Return the [X, Y] coordinate for the center point of the cell that contains the specified text.  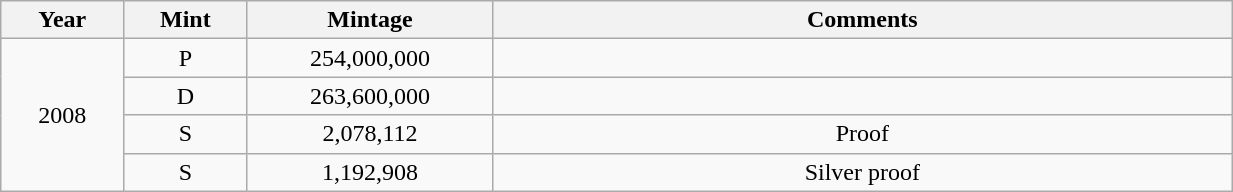
P [186, 58]
D [186, 96]
Year [62, 20]
Silver proof [862, 172]
Mintage [370, 20]
263,600,000 [370, 96]
Proof [862, 134]
1,192,908 [370, 172]
254,000,000 [370, 58]
Comments [862, 20]
Mint [186, 20]
2,078,112 [370, 134]
2008 [62, 115]
